Provide the (X, Y) coordinate of the cell's center where the given text is located.  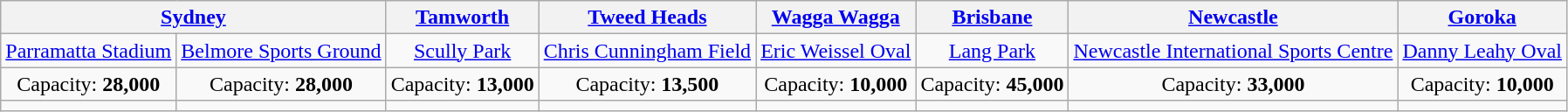
Wagga Wagga (836, 17)
Lang Park (992, 51)
Capacity: 13,500 (647, 84)
Tweed Heads (647, 17)
Newcastle (1233, 17)
Capacity: 45,000 (992, 84)
Brisbane (992, 17)
Eric Weissel Oval (836, 51)
Goroka (1482, 17)
Danny Leahy Oval (1482, 51)
Scully Park (463, 51)
Newcastle International Sports Centre (1233, 51)
Belmore Sports Ground (281, 51)
Capacity: 13,000 (463, 84)
Parramatta Stadium (89, 51)
Chris Cunningham Field (647, 51)
Capacity: 33,000 (1233, 84)
Tamworth (463, 17)
Sydney (194, 17)
